Output the [x, y] coordinate of the center of the cell containing the given text.  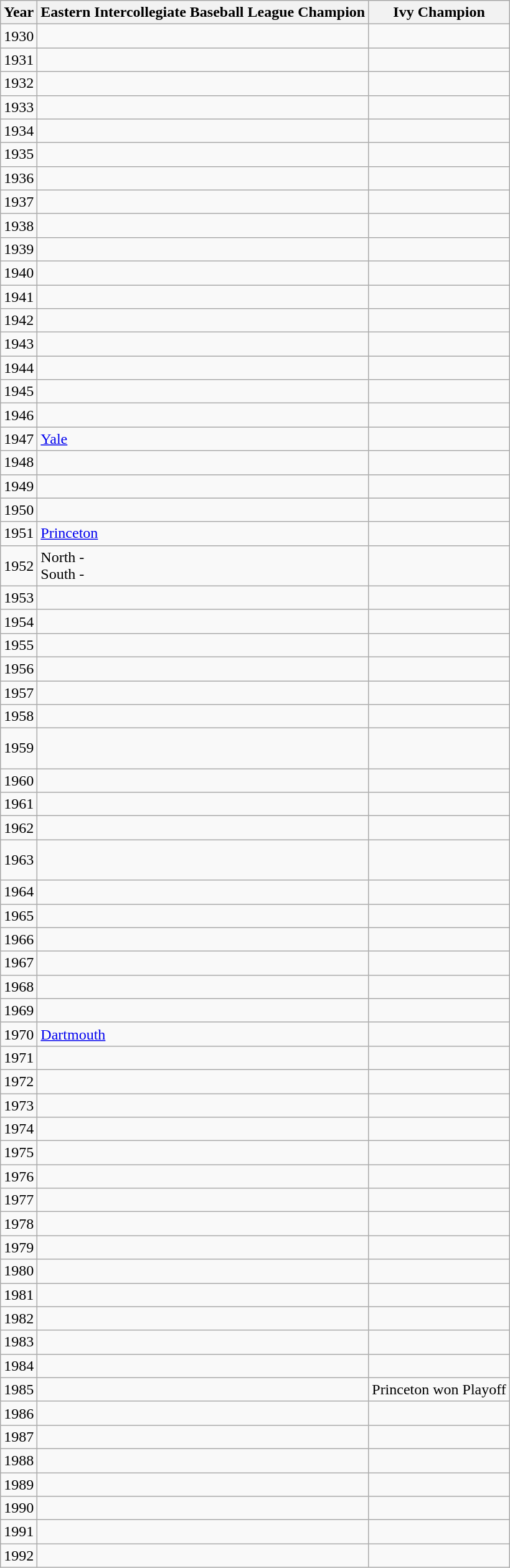
1977 [19, 1200]
1972 [19, 1081]
1970 [19, 1034]
1962 [19, 828]
1991 [19, 1532]
1946 [19, 415]
1984 [19, 1366]
1974 [19, 1129]
1965 [19, 916]
1941 [19, 297]
1961 [19, 804]
1938 [19, 225]
1987 [19, 1437]
1976 [19, 1176]
1948 [19, 462]
1959 [19, 748]
1981 [19, 1295]
1968 [19, 987]
1942 [19, 321]
1958 [19, 716]
1943 [19, 344]
Yale [203, 439]
1988 [19, 1460]
1947 [19, 439]
1931 [19, 60]
1986 [19, 1413]
1989 [19, 1485]
Princeton won Playoff [440, 1389]
1954 [19, 621]
1966 [19, 939]
1983 [19, 1342]
1980 [19, 1271]
1936 [19, 178]
1951 [19, 533]
1982 [19, 1318]
1953 [19, 598]
1964 [19, 892]
1975 [19, 1153]
Ivy Champion [440, 12]
Eastern Intercollegiate Baseball League Champion [203, 12]
Dartmouth [203, 1034]
1937 [19, 202]
1930 [19, 36]
1978 [19, 1224]
1963 [19, 860]
1939 [19, 249]
1932 [19, 83]
1955 [19, 645]
1973 [19, 1105]
1985 [19, 1389]
1950 [19, 510]
Princeton [203, 533]
1979 [19, 1247]
1992 [19, 1556]
Year [19, 12]
1956 [19, 669]
1933 [19, 107]
1971 [19, 1058]
1969 [19, 1010]
1944 [19, 368]
North - South - [203, 565]
1960 [19, 781]
1952 [19, 565]
1967 [19, 963]
1945 [19, 392]
1949 [19, 486]
1957 [19, 693]
1940 [19, 273]
1934 [19, 131]
1935 [19, 154]
1990 [19, 1508]
